Scan for the cell matching the given text and deliver its [x, y] coordinate at center. 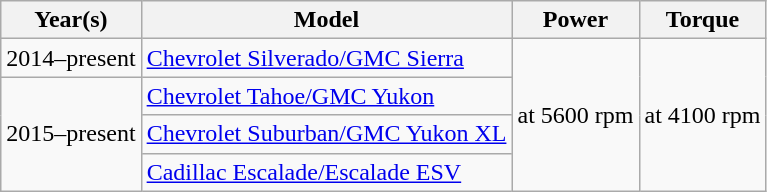
Year(s) [71, 20]
Cadillac Escalade/Escalade ESV [326, 172]
2014–present [71, 58]
Chevrolet Suburban/GMC Yukon XL [326, 134]
Model [326, 20]
at 5600 rpm [576, 115]
at 4100 rpm [702, 115]
2015–present [71, 134]
Power [576, 20]
Chevrolet Silverado/GMC Sierra [326, 58]
Chevrolet Tahoe/GMC Yukon [326, 96]
Torque [702, 20]
